Find where the given text appears and provide that cell's center as (X, Y) coordinate. 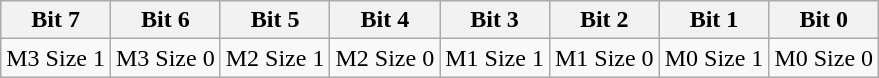
M2 Size 0 (385, 58)
Bit 4 (385, 20)
M0 Size 1 (714, 58)
M2 Size 1 (275, 58)
Bit 5 (275, 20)
Bit 6 (165, 20)
Bit 7 (56, 20)
M1 Size 1 (495, 58)
M3 Size 0 (165, 58)
M1 Size 0 (604, 58)
Bit 0 (824, 20)
Bit 1 (714, 20)
Bit 3 (495, 20)
M3 Size 1 (56, 58)
M0 Size 0 (824, 58)
Bit 2 (604, 20)
